Return the [x, y] coordinate for the center point of the cell that contains the specified text.  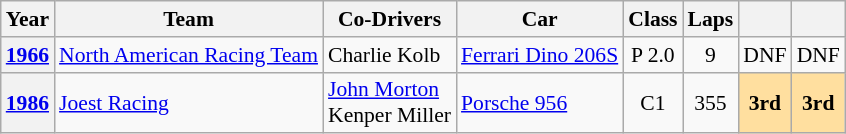
Charlie Kolb [390, 55]
P 2.0 [652, 55]
North American Racing Team [188, 55]
Car [540, 19]
Ferrari Dino 206S [540, 55]
355 [711, 102]
Co-Drivers [390, 19]
Year [28, 19]
Joest Racing [188, 102]
Porsche 956 [540, 102]
1966 [28, 55]
Class [652, 19]
C1 [652, 102]
John Morton Kenper Miller [390, 102]
9 [711, 55]
1986 [28, 102]
Team [188, 19]
Laps [711, 19]
